Detect which cell encompasses the target text, then output its (x, y) center coordinate. 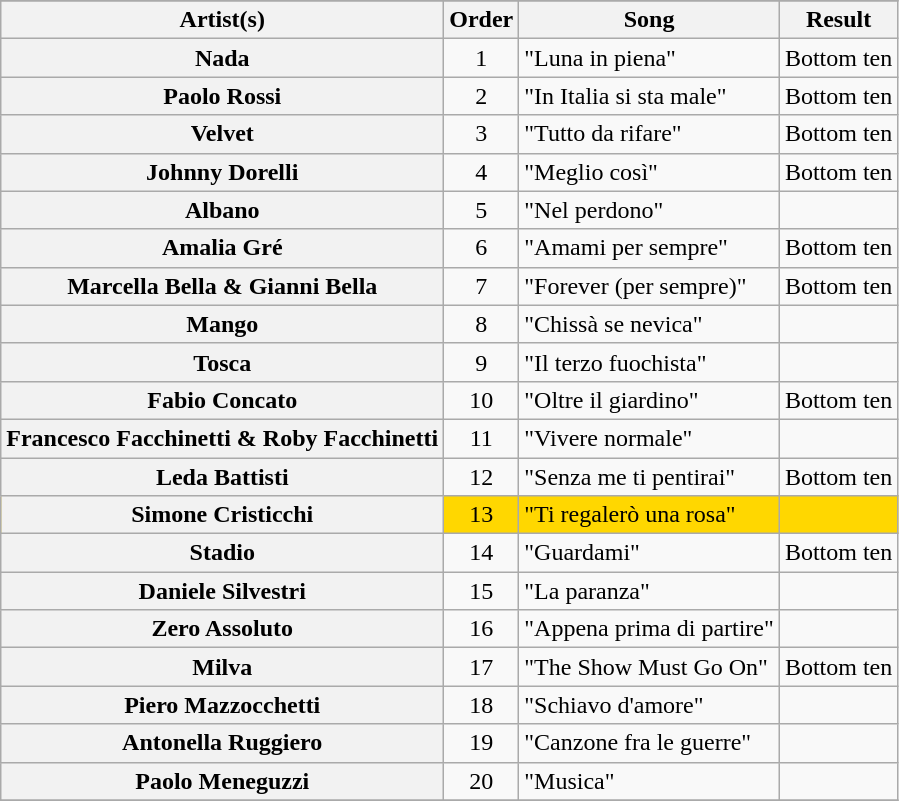
7 (482, 286)
Amalia Gré (222, 248)
"Canzone fra le guerre" (650, 743)
Result (838, 20)
Marcella Bella & Gianni Bella (222, 286)
Artist(s) (222, 20)
"In Italia si sta male" (650, 96)
18 (482, 705)
"La paranza" (650, 591)
"Forever (per sempre)" (650, 286)
Song (650, 20)
"Oltre il giardino" (650, 400)
"Meglio così" (650, 172)
"The Show Must Go On" (650, 667)
Piero Mazzocchetti (222, 705)
8 (482, 324)
"Guardami" (650, 553)
"Vivere normale" (650, 438)
17 (482, 667)
19 (482, 743)
12 (482, 477)
Simone Cristicchi (222, 515)
2 (482, 96)
Tosca (222, 362)
5 (482, 210)
10 (482, 400)
Fabio Concato (222, 400)
Order (482, 20)
Paolo Rossi (222, 96)
9 (482, 362)
"Schiavo d'amore" (650, 705)
"Musica" (650, 781)
Paolo Meneguzzi (222, 781)
11 (482, 438)
Nada (222, 58)
15 (482, 591)
"Amami per sempre" (650, 248)
14 (482, 553)
13 (482, 515)
4 (482, 172)
"Il terzo fuochista" (650, 362)
Zero Assoluto (222, 629)
"Chissà se nevica" (650, 324)
"Nel perdono" (650, 210)
1 (482, 58)
Daniele Silvestri (222, 591)
"Ti regalerò una rosa" (650, 515)
Velvet (222, 134)
Mango (222, 324)
3 (482, 134)
Leda Battisti (222, 477)
Milva (222, 667)
"Luna in piena" (650, 58)
16 (482, 629)
6 (482, 248)
Antonella Ruggiero (222, 743)
20 (482, 781)
"Tutto da rifare" (650, 134)
Stadio (222, 553)
"Appena prima di partire" (650, 629)
"Senza me ti pentirai" (650, 477)
Johnny Dorelli (222, 172)
Francesco Facchinetti & Roby Facchinetti (222, 438)
Albano (222, 210)
